For the text-containing cell, return its midpoint in (X, Y) coordinate format. 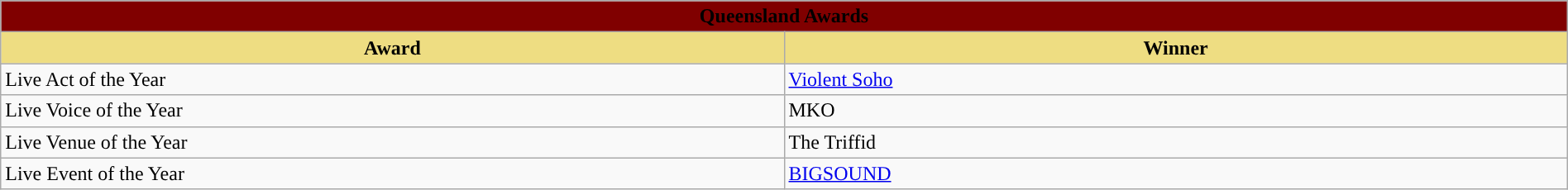
Live Event of the Year (392, 173)
BIGSOUND (1176, 173)
The Triffid (1176, 142)
Winner (1176, 48)
Queensland Awards (784, 17)
Live Act of the Year (392, 79)
Live Voice of the Year (392, 111)
Violent Soho (1176, 79)
Award (392, 48)
MKO (1176, 111)
Live Venue of the Year (392, 142)
